Detect which cell encompasses the target text, then output its (x, y) center coordinate. 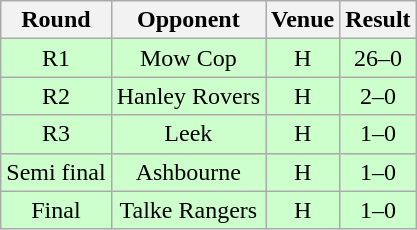
R1 (56, 58)
R2 (56, 96)
Opponent (188, 20)
Talke Rangers (188, 210)
Leek (188, 134)
26–0 (378, 58)
Semi final (56, 172)
Hanley Rovers (188, 96)
Round (56, 20)
Result (378, 20)
R3 (56, 134)
Ashbourne (188, 172)
2–0 (378, 96)
Mow Cop (188, 58)
Venue (303, 20)
Final (56, 210)
